Search for the cell housing the specified text and yield its [X, Y] center coordinate. 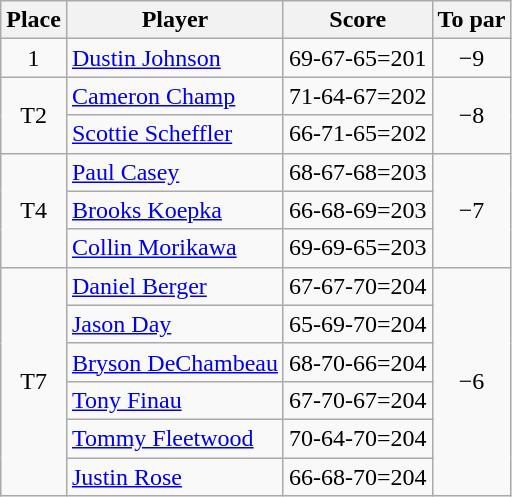
71-64-67=202 [358, 96]
Scottie Scheffler [174, 134]
−6 [472, 381]
66-71-65=202 [358, 134]
Jason Day [174, 324]
1 [34, 58]
−8 [472, 115]
66-68-69=203 [358, 210]
Brooks Koepka [174, 210]
T7 [34, 381]
Daniel Berger [174, 286]
−7 [472, 210]
Bryson DeChambeau [174, 362]
Dustin Johnson [174, 58]
Tommy Fleetwood [174, 438]
Cameron Champ [174, 96]
65-69-70=204 [358, 324]
69-67-65=201 [358, 58]
70-64-70=204 [358, 438]
Player [174, 20]
−9 [472, 58]
Score [358, 20]
66-68-70=204 [358, 477]
Paul Casey [174, 172]
68-70-66=204 [358, 362]
T4 [34, 210]
Justin Rose [174, 477]
Place [34, 20]
To par [472, 20]
67-67-70=204 [358, 286]
Tony Finau [174, 400]
68-67-68=203 [358, 172]
T2 [34, 115]
69-69-65=203 [358, 248]
67-70-67=204 [358, 400]
Collin Morikawa [174, 248]
